Provide the [x, y] coordinate of the cell's center where the given text is located.  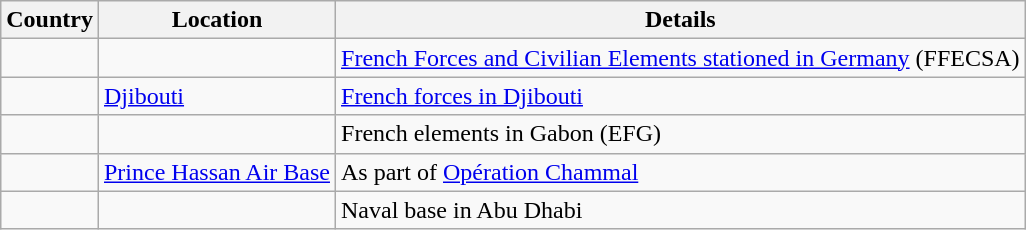
Location [216, 20]
French forces in Djibouti [681, 96]
French Forces and Civilian Elements stationed in Germany (FFECSA) [681, 58]
Details [681, 20]
French elements in Gabon (EFG) [681, 134]
Naval base in Abu Dhabi [681, 210]
As part of Opération Chammal [681, 172]
Prince Hassan Air Base [216, 172]
Country [50, 20]
Djibouti [216, 96]
